Output the [X, Y] coordinate of the center of the cell containing the given text.  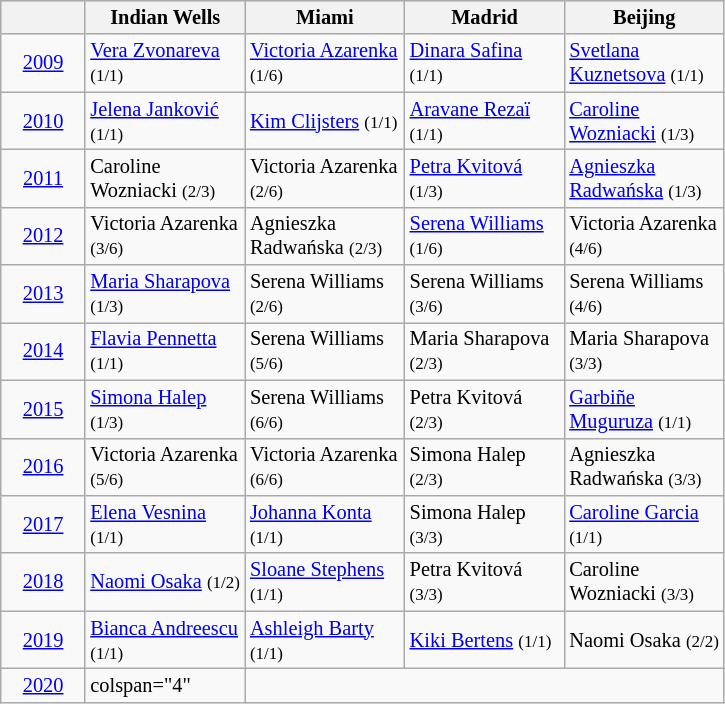
Serena Williams (5/6) [325, 351]
Caroline Garcia (1/1) [644, 524]
Serena Williams (3/6) [485, 294]
Kiki Bertens (1/1) [485, 640]
Simona Halep (3/3) [485, 524]
2016 [44, 467]
Serena Williams (4/6) [644, 294]
Svetlana Kuznetsova (1/1) [644, 63]
2009 [44, 63]
Johanna Konta (1/1) [325, 524]
Simona Halep (2/3) [485, 467]
Victoria Azarenka (4/6) [644, 236]
Maria Sharapova (1/3) [165, 294]
2010 [44, 121]
Bianca Andreescu (1/1) [165, 640]
Victoria Azarenka (3/6) [165, 236]
Serena Williams (1/6) [485, 236]
2017 [44, 524]
colspan="4" [165, 685]
Caroline Wozniacki (3/3) [644, 582]
Naomi Osaka (2/2) [644, 640]
2019 [44, 640]
Victoria Azarenka (2/6) [325, 178]
Agnieszka Radwańska (2/3) [325, 236]
Serena Williams (6/6) [325, 409]
Elena Vesnina (1/1) [165, 524]
Aravane Rezaï (1/1) [485, 121]
Vera Zvonareva (1/1) [165, 63]
Simona Halep (1/3) [165, 409]
Maria Sharapova (3/3) [644, 351]
2012 [44, 236]
Garbiñe Muguruza (1/1) [644, 409]
Petra Kvitová (1/3) [485, 178]
Agnieszka Radwańska (3/3) [644, 467]
Petra Kvitová (3/3) [485, 582]
Victoria Azarenka (1/6) [325, 63]
2020 [44, 685]
Maria Sharapova (2/3) [485, 351]
Caroline Wozniacki (2/3) [165, 178]
Victoria Azarenka (6/6) [325, 467]
Agnieszka Radwańska (1/3) [644, 178]
2018 [44, 582]
Serena Williams (2/6) [325, 294]
Indian Wells [165, 17]
Ashleigh Barty (1/1) [325, 640]
Petra Kvitová (2/3) [485, 409]
2011 [44, 178]
2014 [44, 351]
Naomi Osaka (1/2) [165, 582]
Madrid [485, 17]
Dinara Safina (1/1) [485, 63]
Miami [325, 17]
Caroline Wozniacki (1/3) [644, 121]
Victoria Azarenka (5/6) [165, 467]
Jelena Janković (1/1) [165, 121]
Kim Clijsters (1/1) [325, 121]
2015 [44, 409]
Sloane Stephens (1/1) [325, 582]
Flavia Pennetta (1/1) [165, 351]
Beijing [644, 17]
2013 [44, 294]
